Search for the cell housing the specified text and yield its [x, y] center coordinate. 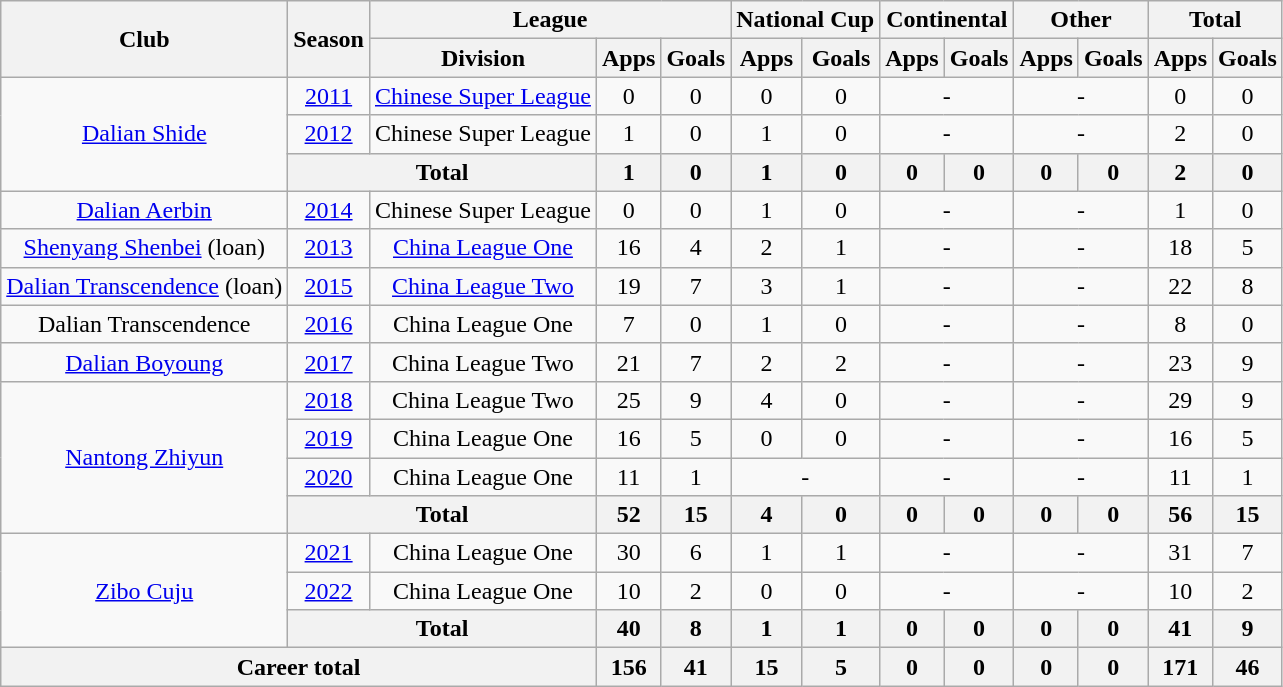
21 [628, 362]
2022 [329, 591]
Division [482, 58]
156 [628, 667]
25 [628, 400]
46 [1248, 667]
Shenyang Shenbei (loan) [144, 248]
2015 [329, 286]
40 [628, 629]
30 [628, 553]
Club [144, 39]
Continental [947, 20]
2011 [329, 96]
19 [628, 286]
56 [1180, 515]
National Cup [806, 20]
171 [1180, 667]
2021 [329, 553]
18 [1180, 248]
2014 [329, 210]
2016 [329, 324]
2012 [329, 134]
6 [696, 553]
Dalian Boyoung [144, 362]
52 [628, 515]
2019 [329, 438]
2018 [329, 400]
2020 [329, 477]
Career total [299, 667]
Season [329, 39]
2017 [329, 362]
2013 [329, 248]
Dalian Aerbin [144, 210]
Dalian Transcendence (loan) [144, 286]
Dalian Shide [144, 134]
Dalian Transcendence [144, 324]
Nantong Zhiyun [144, 457]
Other [1081, 20]
League [550, 20]
29 [1180, 400]
31 [1180, 553]
Zibo Cuju [144, 591]
22 [1180, 286]
23 [1180, 362]
3 [767, 286]
